Scan for the cell matching the given text and deliver its [x, y] coordinate at center. 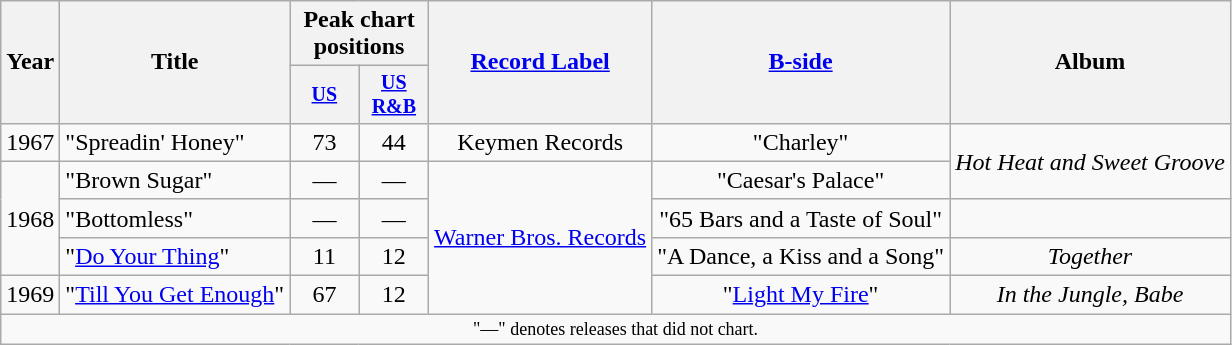
"Charley" [801, 142]
Record Label [540, 62]
B-side [801, 62]
Hot Heat and Sweet Groove [1090, 161]
"Till You Get Enough" [175, 295]
Year [30, 62]
"65 Bars and a Taste of Soul" [801, 218]
"—" denotes releases that did not chart. [616, 330]
Title [175, 62]
Warner Bros. Records [540, 237]
73 [324, 142]
Album [1090, 62]
US [324, 94]
Together [1090, 256]
1969 [30, 295]
Keymen Records [540, 142]
67 [324, 295]
"Do Your Thing" [175, 256]
"Caesar's Palace" [801, 180]
"Bottomless" [175, 218]
11 [324, 256]
"A Dance, a Kiss and a Song" [801, 256]
Peak chartpositions [360, 34]
"Spreadin' Honey" [175, 142]
"Brown Sugar" [175, 180]
1968 [30, 218]
In the Jungle, Babe [1090, 295]
44 [394, 142]
1967 [30, 142]
"Light My Fire" [801, 295]
USR&B [394, 94]
